Pinpoint the cell where the given text exists, returning its [x, y] midpoint coordinate. 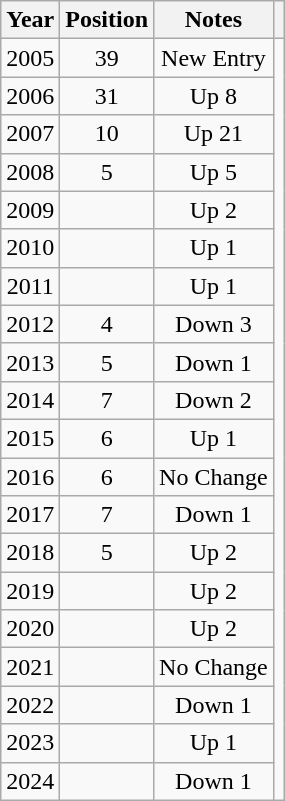
2018 [30, 553]
2019 [30, 591]
Up 8 [214, 96]
2012 [30, 324]
31 [107, 96]
Year [30, 20]
Up 5 [214, 172]
2014 [30, 400]
2023 [30, 743]
2006 [30, 96]
2010 [30, 248]
2013 [30, 362]
Notes [214, 20]
2015 [30, 438]
Down 3 [214, 324]
2007 [30, 134]
2024 [30, 781]
Position [107, 20]
2022 [30, 705]
2017 [30, 515]
2016 [30, 477]
2020 [30, 629]
2005 [30, 58]
4 [107, 324]
Up 21 [214, 134]
Down 2 [214, 400]
2009 [30, 210]
2008 [30, 172]
2011 [30, 286]
39 [107, 58]
2021 [30, 667]
New Entry [214, 58]
10 [107, 134]
